Search for the cell housing the specified text and yield its (X, Y) center coordinate. 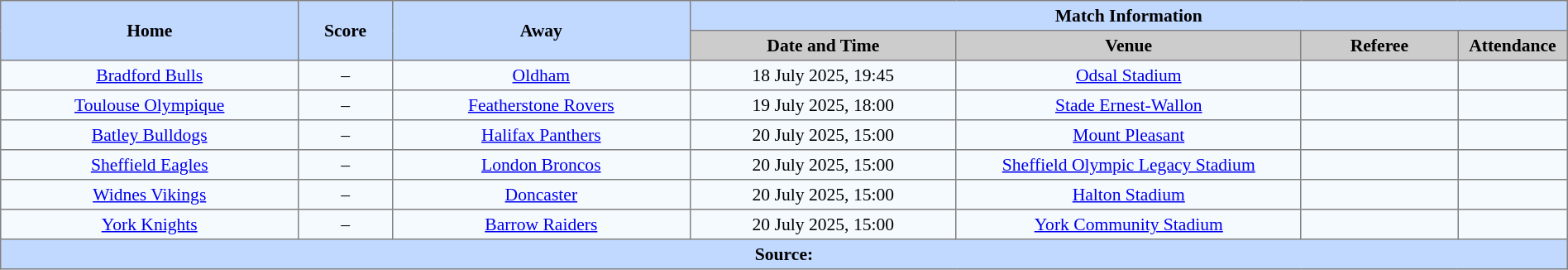
London Broncos (541, 165)
19 July 2025, 18:00 (823, 105)
Home (150, 31)
Referee (1379, 46)
Odsal Stadium (1128, 75)
Source: (784, 254)
Oldham (541, 75)
Toulouse Olympique (150, 105)
Date and Time (823, 46)
Mount Pleasant (1128, 135)
Away (541, 31)
Sheffield Eagles (150, 165)
Venue (1128, 46)
Halifax Panthers (541, 135)
Stade Ernest-Wallon (1128, 105)
York Knights (150, 224)
Barrow Raiders (541, 224)
Match Information (1128, 16)
Widnes Vikings (150, 195)
Attendance (1513, 46)
Featherstone Rovers (541, 105)
Doncaster (541, 195)
Score (346, 31)
Sheffield Olympic Legacy Stadium (1128, 165)
Batley Bulldogs (150, 135)
Halton Stadium (1128, 195)
York Community Stadium (1128, 224)
18 July 2025, 19:45 (823, 75)
Bradford Bulls (150, 75)
